Return the (x, y) coordinate for the center point of the cell that contains the specified text.  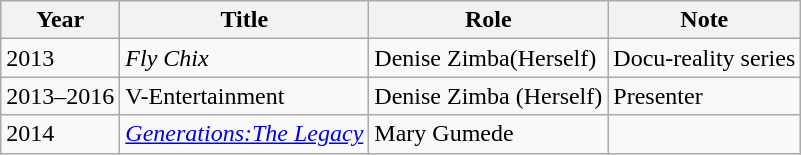
2013 (60, 58)
Note (704, 20)
Title (244, 20)
V-Entertainment (244, 96)
Mary Gumede (488, 134)
Role (488, 20)
Denise Zimba (Herself) (488, 96)
Fly Chix (244, 58)
Docu-reality series (704, 58)
Presenter (704, 96)
Year (60, 20)
Generations:The Legacy (244, 134)
Denise Zimba(Herself) (488, 58)
2013–2016 (60, 96)
2014 (60, 134)
